Extract the (X, Y) coordinate from the center of the cell holding the provided text.  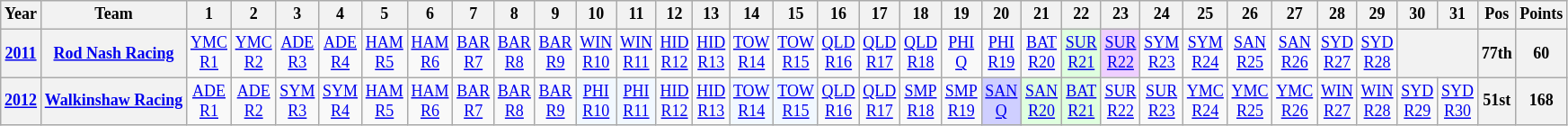
10 (597, 14)
11 (636, 14)
PHIR11 (636, 102)
WINR10 (597, 53)
YMCR26 (1295, 102)
PHIR10 (597, 102)
29 (1377, 14)
ADER2 (253, 102)
31 (1457, 14)
21 (1042, 14)
PHIQ (961, 53)
SURR23 (1162, 102)
WINR11 (636, 53)
2012 (22, 102)
30 (1418, 14)
28 (1337, 14)
SYDR30 (1457, 102)
SYMR3 (297, 102)
ADER3 (297, 53)
23 (1121, 14)
BATR20 (1042, 53)
26 (1250, 14)
YMCR25 (1250, 102)
3 (297, 14)
YMCR1 (209, 53)
51st (1497, 102)
9 (555, 14)
20 (1001, 14)
SYMR4 (341, 102)
77th (1497, 53)
SYDR27 (1337, 53)
6 (430, 14)
ADER1 (209, 102)
7 (474, 14)
22 (1081, 14)
Rod Nash Racing (113, 53)
SYMR24 (1205, 53)
SYDR28 (1377, 53)
2011 (22, 53)
BATR21 (1081, 102)
QLDR18 (921, 53)
15 (796, 14)
Team (113, 14)
PHIR19 (1001, 53)
27 (1295, 14)
SANQ (1001, 102)
16 (838, 14)
YMCR24 (1205, 102)
SANR26 (1295, 53)
17 (880, 14)
19 (961, 14)
24 (1162, 14)
ADER4 (341, 53)
5 (385, 14)
14 (751, 14)
SANR25 (1250, 53)
13 (712, 14)
Walkinshaw Racing (113, 102)
WINR28 (1377, 102)
Pos (1497, 14)
1 (209, 14)
18 (921, 14)
SYMR23 (1162, 53)
Year (22, 14)
168 (1542, 102)
SYDR29 (1418, 102)
Points (1542, 14)
SURR21 (1081, 53)
SMPR19 (961, 102)
SANR20 (1042, 102)
60 (1542, 53)
8 (515, 14)
YMCR2 (253, 53)
WINR27 (1337, 102)
25 (1205, 14)
4 (341, 14)
2 (253, 14)
12 (674, 14)
SMPR18 (921, 102)
